Detect which cell encompasses the target text, then output its [x, y] center coordinate. 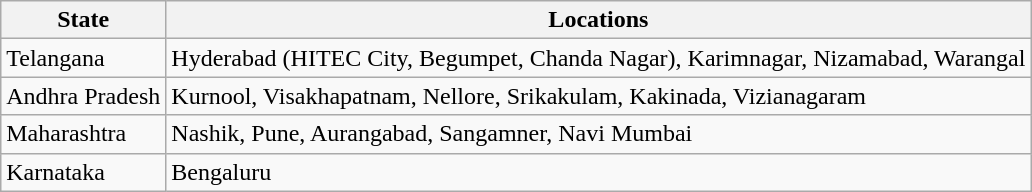
Telangana [84, 58]
Locations [598, 20]
Kurnool, Visakhapatnam, Nellore, Srikakulam, Kakinada, Vizianagaram [598, 96]
Maharashtra [84, 134]
Hyderabad (HITEC City, Begumpet, Chanda Nagar), Karimnagar, Nizamabad, Warangal [598, 58]
Nashik, Pune, Aurangabad, Sangamner, Navi Mumbai [598, 134]
Andhra Pradesh [84, 96]
State [84, 20]
Bengaluru [598, 172]
Karnataka [84, 172]
